Find where the given text appears and provide that cell's center as [X, Y] coordinate. 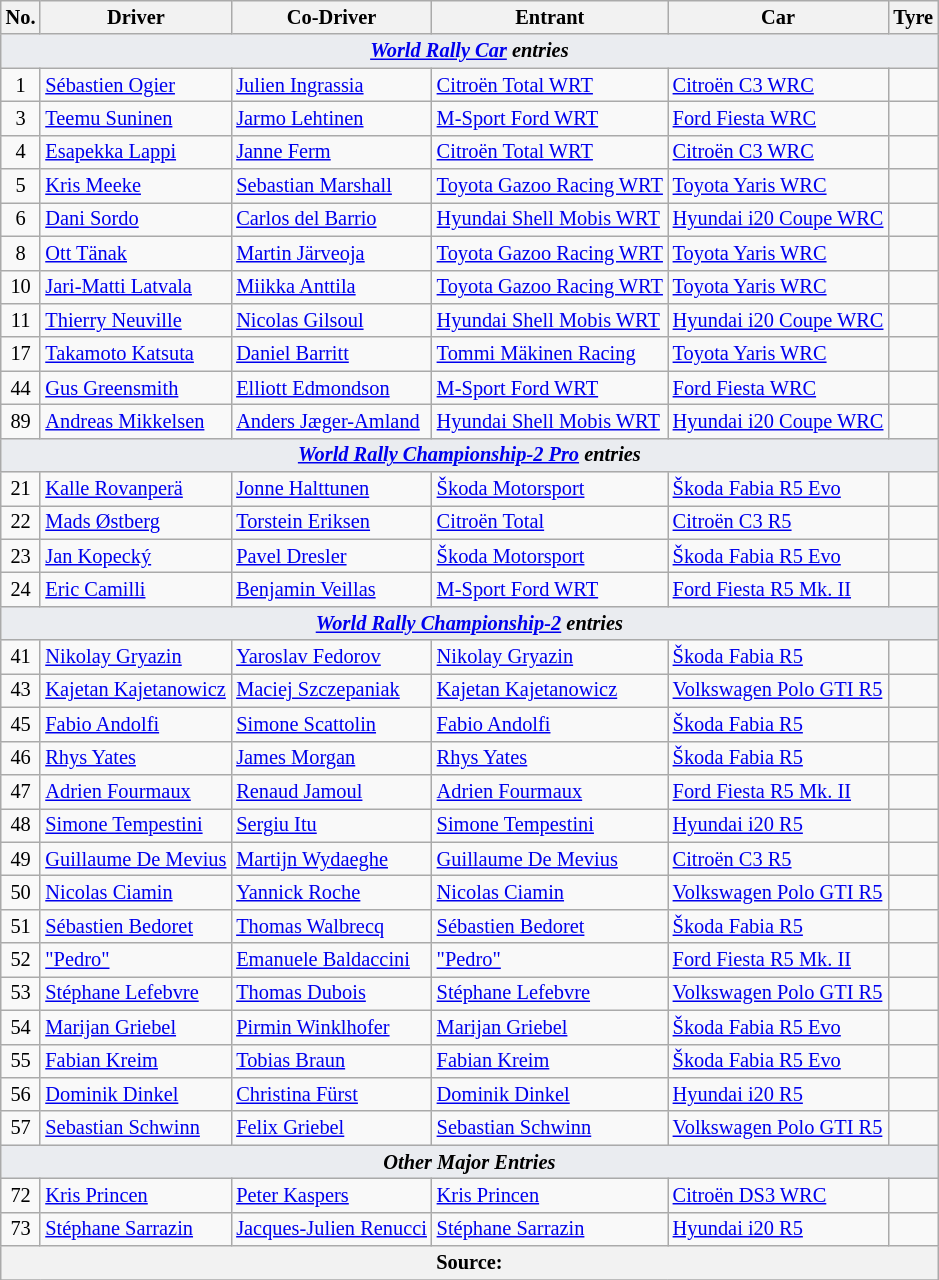
Benjamin Veillas [331, 589]
Miikka Anttila [331, 287]
Gus Greensmith [136, 388]
49 [21, 859]
57 [21, 1128]
Esapekka Lappi [136, 152]
Christina Fürst [331, 1094]
Pavel Dresler [331, 556]
Mads Østberg [136, 522]
Peter Kaspers [331, 1195]
Tyre [913, 17]
5 [21, 186]
Teemu Suninen [136, 118]
54 [21, 1027]
53 [21, 993]
Daniel Barritt [331, 354]
44 [21, 388]
73 [21, 1229]
Eric Camilli [136, 589]
Elliott Edmondson [331, 388]
Tobias Braun [331, 1061]
51 [21, 926]
Sergiu Itu [331, 825]
Renaud Jamoul [331, 791]
Janne Ferm [331, 152]
Jonne Halttunen [331, 489]
Driver [136, 17]
41 [21, 657]
48 [21, 825]
World Rally Car entries [470, 51]
World Rally Championship-2 entries [470, 623]
45 [21, 724]
89 [21, 421]
Pirmin Winklhofer [331, 1027]
Yannick Roche [331, 892]
Carlos del Barrio [331, 219]
Sébastien Ogier [136, 85]
17 [21, 354]
Source: [470, 1263]
Maciej Szczepaniak [331, 690]
Co-Driver [331, 17]
Citroën Total [550, 522]
Jan Kopecký [136, 556]
50 [21, 892]
11 [21, 320]
Yaroslav Fedorov [331, 657]
Sebastian Marshall [331, 186]
46 [21, 758]
Car [778, 17]
24 [21, 589]
Thierry Neuville [136, 320]
Thomas Walbrecq [331, 926]
Takamoto Katsuta [136, 354]
10 [21, 287]
Martin Järveoja [331, 253]
4 [21, 152]
Entrant [550, 17]
Ott Tänak [136, 253]
56 [21, 1094]
1 [21, 85]
Felix Griebel [331, 1128]
Torstein Eriksen [331, 522]
55 [21, 1061]
3 [21, 118]
Simone Scattolin [331, 724]
Nicolas Gilsoul [331, 320]
21 [21, 489]
6 [21, 219]
James Morgan [331, 758]
Thomas Dubois [331, 993]
No. [21, 17]
Kalle Rovanperä [136, 489]
Julien Ingrassia [331, 85]
22 [21, 522]
Jarmo Lehtinen [331, 118]
Dani Sordo [136, 219]
Kris Meeke [136, 186]
Emanuele Baldaccini [331, 960]
Other Major Entries [470, 1162]
Jacques-Julien Renucci [331, 1229]
Tommi Mäkinen Racing [550, 354]
Jari-Matti Latvala [136, 287]
Anders Jæger-Amland [331, 421]
23 [21, 556]
72 [21, 1195]
52 [21, 960]
47 [21, 791]
8 [21, 253]
Citroën DS3 WRC [778, 1195]
Andreas Mikkelsen [136, 421]
Martijn Wydaeghe [331, 859]
43 [21, 690]
World Rally Championship-2 Pro entries [470, 455]
